Locate the cell with the specified text and output its (x, y) center coordinate. 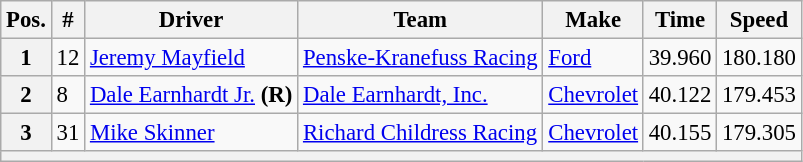
179.453 (760, 95)
12 (68, 58)
179.305 (760, 133)
Time (680, 20)
Jeremy Mayfield (192, 58)
Richard Childress Racing (420, 133)
2 (26, 95)
Speed (760, 20)
3 (26, 133)
Ford (593, 58)
Dale Earnhardt Jr. (R) (192, 95)
Penske-Kranefuss Racing (420, 58)
Mike Skinner (192, 133)
31 (68, 133)
180.180 (760, 58)
40.122 (680, 95)
Pos. (26, 20)
Team (420, 20)
Dale Earnhardt, Inc. (420, 95)
Driver (192, 20)
Make (593, 20)
1 (26, 58)
# (68, 20)
39.960 (680, 58)
8 (68, 95)
40.155 (680, 133)
